From the cell containing the given text, extract its center point as [X, Y] coordinate. 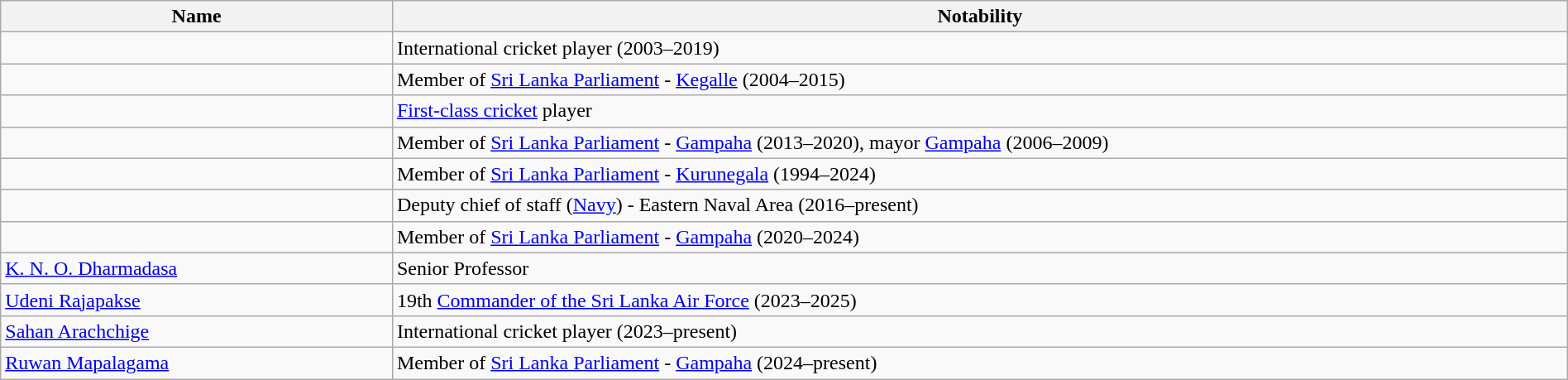
Member of Sri Lanka Parliament - Kurunegala (1994–2024) [979, 174]
19th Commander of the Sri Lanka Air Force (2023–2025) [979, 300]
Notability [979, 17]
Member of Sri Lanka Parliament - Gampaha (2013–2020), mayor Gampaha (2006–2009) [979, 142]
Name [197, 17]
Member of Sri Lanka Parliament - Gampaha (2020–2024) [979, 237]
International cricket player (2023–present) [979, 331]
Udeni Rajapakse [197, 300]
Sahan Arachchige [197, 331]
First-class cricket player [979, 111]
Ruwan Mapalagama [197, 363]
K. N. O. Dharmadasa [197, 268]
Member of Sri Lanka Parliament - Gampaha (2024–present) [979, 363]
International cricket player (2003–2019) [979, 48]
Member of Sri Lanka Parliament - Kegalle (2004–2015) [979, 79]
Senior Professor [979, 268]
Deputy chief of staff (Navy) - Eastern Naval Area (2016–present) [979, 205]
